Find where the given text appears and provide that cell's center as (X, Y) coordinate. 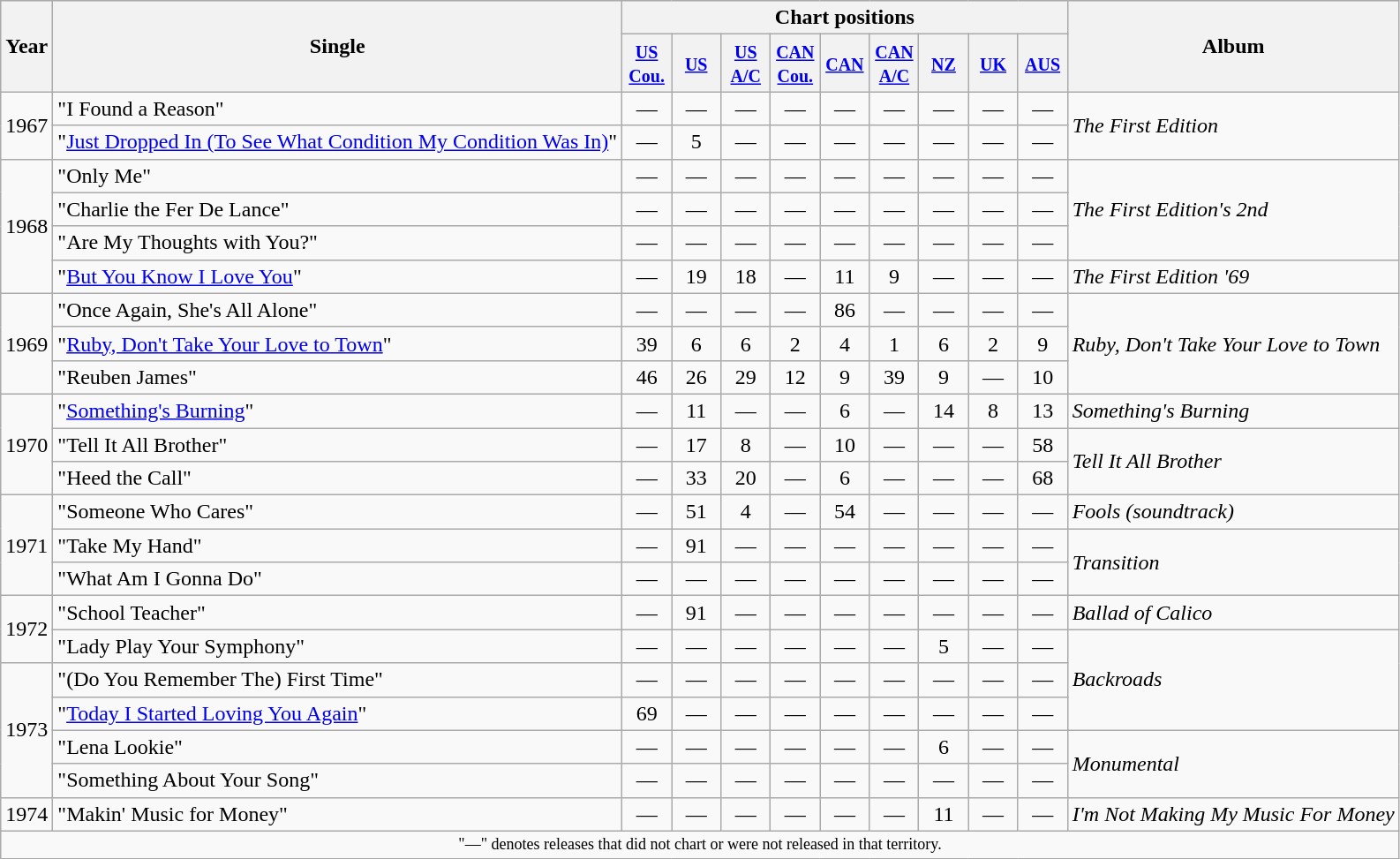
12 (795, 377)
20 (746, 478)
1974 (26, 814)
"School Teacher" (337, 613)
1967 (26, 125)
Fools (soundtrack) (1233, 512)
NZ (944, 64)
Backroads (1233, 680)
51 (696, 512)
"Charlie the Fer De Lance" (337, 209)
The First Edition (1233, 125)
17 (696, 444)
"Take My Hand" (337, 546)
UK (993, 64)
"Are My Thoughts with You?" (337, 243)
1 (894, 343)
Ruby, Don't Take Your Love to Town (1233, 343)
19 (696, 276)
"I Found a Reason" (337, 109)
69 (647, 713)
"Tell It All Brother" (337, 444)
"Something About Your Song" (337, 780)
1970 (26, 444)
14 (944, 411)
58 (1042, 444)
CAN A/C (894, 64)
Year (26, 46)
46 (647, 377)
1973 (26, 730)
68 (1042, 478)
"But You Know I Love You" (337, 276)
"Something's Burning" (337, 411)
"—" denotes releases that did not chart or were not released in that territory. (701, 844)
"Someone Who Cares" (337, 512)
Tell It All Brother (1233, 461)
"Just Dropped In (To See What Condition My Condition Was In)" (337, 142)
Single (337, 46)
86 (845, 310)
Transition (1233, 562)
I'm Not Making My Music For Money (1233, 814)
"Reuben James" (337, 377)
18 (746, 276)
"(Do You Remember The) First Time" (337, 680)
26 (696, 377)
"Only Me" (337, 176)
"Makin' Music for Money" (337, 814)
1972 (26, 629)
Chart positions (846, 18)
"Lady Play Your Symphony" (337, 646)
"Heed the Call" (337, 478)
US A/C (746, 64)
Ballad of Calico (1233, 613)
US Cou. (647, 64)
CAN Cou. (795, 64)
Monumental (1233, 764)
29 (746, 377)
"Lena Lookie" (337, 747)
1968 (26, 226)
"What Am I Gonna Do" (337, 579)
33 (696, 478)
"Once Again, She's All Alone" (337, 310)
"Today I Started Loving You Again" (337, 713)
13 (1042, 411)
US (696, 64)
1971 (26, 546)
1969 (26, 343)
Something's Burning (1233, 411)
The First Edition's 2nd (1233, 209)
"Ruby, Don't Take Your Love to Town" (337, 343)
AUS (1042, 64)
Album (1233, 46)
The First Edition '69 (1233, 276)
54 (845, 512)
CAN (845, 64)
